Return the (x, y) coordinate for the center point of the cell that contains the specified text.  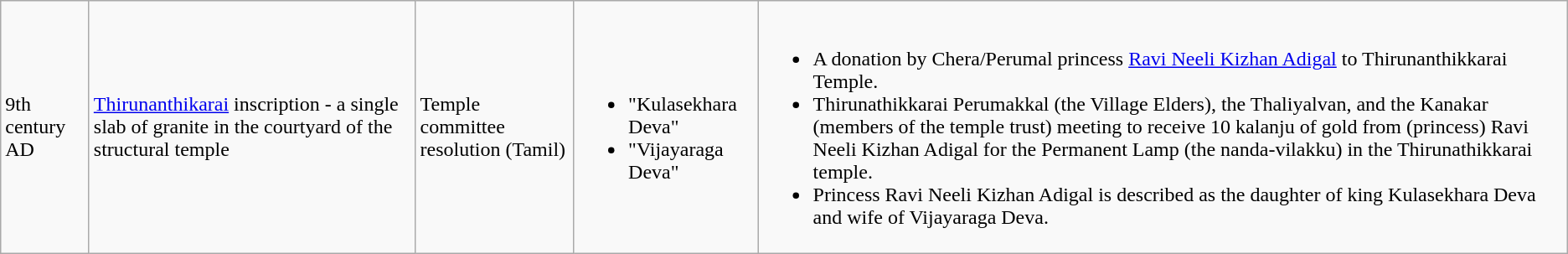
9th century AD (45, 127)
Thirunanthikarai inscription - a single slab of granite in the courtyard of the structural temple (252, 127)
"Kulasekhara Deva""Vijayaraga Deva" (666, 127)
Temple committee resolution (Tamil) (494, 127)
